Scan for the cell matching the given text and deliver its (x, y) coordinate at center. 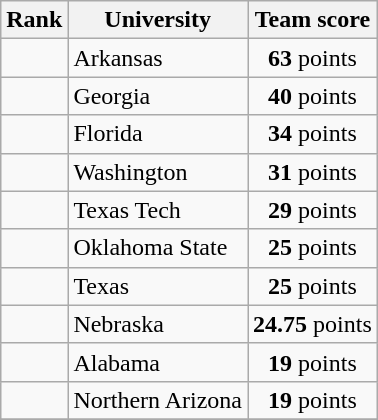
Oklahoma State (158, 248)
Texas Tech (158, 210)
24.75 points (313, 324)
Nebraska (158, 324)
Georgia (158, 96)
Arkansas (158, 58)
29 points (313, 210)
Alabama (158, 362)
Team score (313, 20)
Northern Arizona (158, 400)
Florida (158, 134)
31 points (313, 172)
63 points (313, 58)
34 points (313, 134)
40 points (313, 96)
Texas (158, 286)
Washington (158, 172)
Rank (34, 20)
University (158, 20)
